Pinpoint the cell where the given text exists, returning its (x, y) midpoint coordinate. 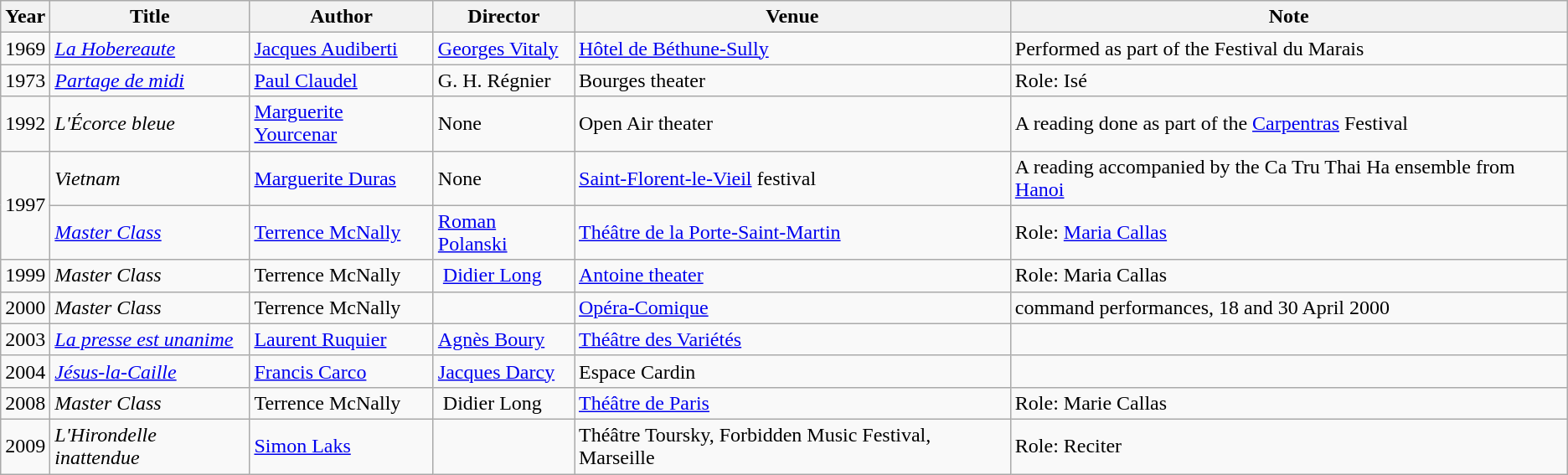
Espace Cardin (792, 371)
1999 (25, 276)
Bourges theater (792, 80)
G. H. Régnier (503, 80)
Director (503, 17)
Opéra-Comique (792, 307)
1997 (25, 205)
command performances, 18 and 30 April 2000 (1288, 307)
Théâtre des Variétés (792, 339)
Théâtre de la Porte-Saint-Martin (792, 233)
Roman Polanski (503, 233)
Jésus-la-Caille (150, 371)
Note (1288, 17)
Author (342, 17)
1992 (25, 124)
Simon Laks (342, 446)
Performed as part of the Festival du Marais (1288, 49)
Hôtel de Béthune-Sully (792, 49)
L'Écorce bleue (150, 124)
Role: Reciter (1288, 446)
Agnès Boury (503, 339)
L'Hirondelle inattendue (150, 446)
Théâtre Toursky, Forbidden Music Festival, Marseille (792, 446)
1969 (25, 49)
2004 (25, 371)
2009 (25, 446)
Paul Claudel (342, 80)
Title (150, 17)
Jacques Audiberti (342, 49)
Role: Isé (1288, 80)
Marguerite Yourcenar (342, 124)
2008 (25, 403)
Francis Carco (342, 371)
Year (25, 17)
Georges Vitaly (503, 49)
Antoine theater (792, 276)
A reading done as part of the Carpentras Festival (1288, 124)
Marguerite Duras (342, 178)
Jacques Darcy (503, 371)
Saint-Florent-le-Vieil festival (792, 178)
A reading accompanied by the Ca Tru Thai Ha ensemble from Hanoi (1288, 178)
2003 (25, 339)
Théâtre de Paris (792, 403)
Role: Marie Callas (1288, 403)
Open Air theater (792, 124)
La presse est unanime (150, 339)
2000 (25, 307)
Partage de midi (150, 80)
Laurent Ruquier (342, 339)
Venue (792, 17)
1973 (25, 80)
La Hobereaute (150, 49)
Vietnam (150, 178)
